Pinpoint the cell where the given text exists, returning its (X, Y) midpoint coordinate. 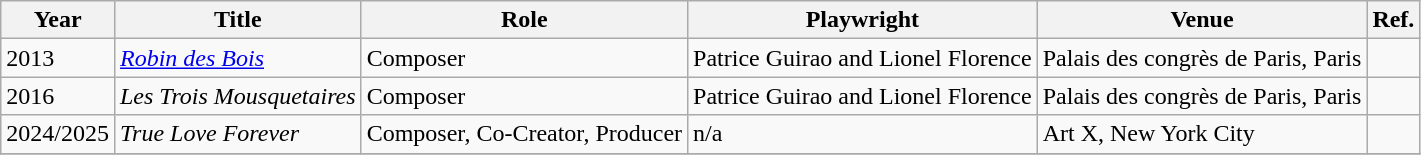
n/a (863, 134)
Year (58, 20)
Robin des Bois (238, 58)
2016 (58, 96)
Composer, Co-Creator, Producer (524, 134)
Venue (1202, 20)
2024/2025 (58, 134)
Art X, New York City (1202, 134)
Ref. (1394, 20)
2013 (58, 58)
Title (238, 20)
Role (524, 20)
True Love Forever (238, 134)
Les Trois Mousquetaires (238, 96)
Playwright (863, 20)
